Search for the cell housing the specified text and yield its (X, Y) center coordinate. 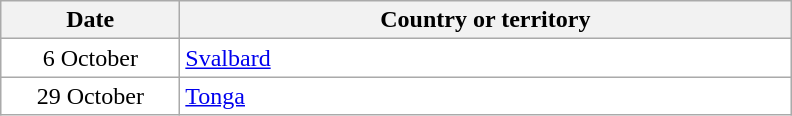
Tonga (486, 96)
Country or territory (486, 20)
29 October (90, 96)
Date (90, 20)
Svalbard (486, 58)
6 October (90, 58)
